Identify which cell holds the provided text, then report its [X, Y] central coordinate. 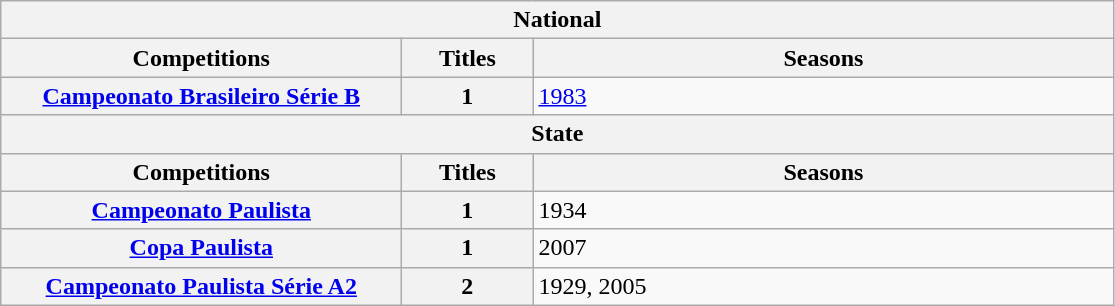
Campeonato Paulista [202, 210]
1929, 2005 [824, 286]
2007 [824, 248]
State [558, 134]
Campeonato Brasileiro Série B [202, 96]
1983 [824, 96]
1934 [824, 210]
Copa Paulista [202, 248]
Campeonato Paulista Série A2 [202, 286]
2 [468, 286]
National [558, 20]
